Locate the cell with the specified text and output its (x, y) center coordinate. 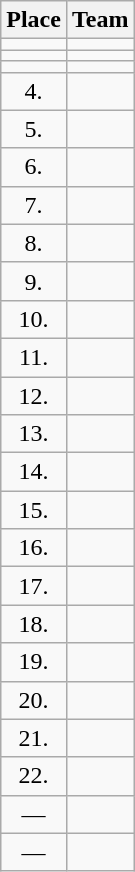
Team (100, 20)
21. (34, 738)
15. (34, 510)
10. (34, 319)
19. (34, 662)
22. (34, 776)
9. (34, 281)
16. (34, 548)
20. (34, 700)
18. (34, 624)
5. (34, 129)
Place (34, 20)
7. (34, 205)
17. (34, 586)
14. (34, 472)
11. (34, 357)
12. (34, 395)
8. (34, 243)
4. (34, 91)
13. (34, 434)
6. (34, 167)
